Identify which cell holds the provided text, then report its [x, y] central coordinate. 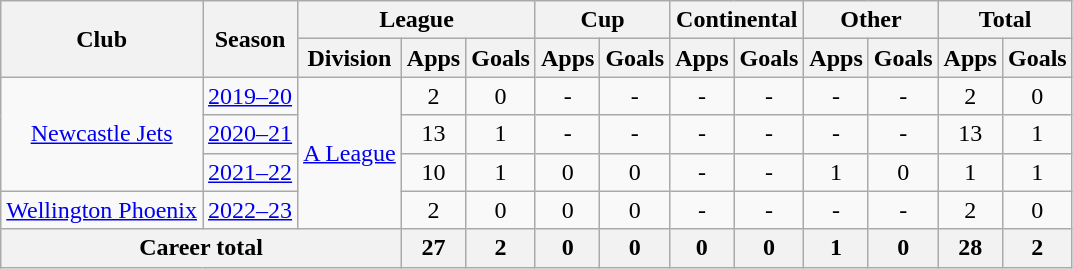
Season [250, 39]
2021–22 [250, 172]
Division [350, 58]
2019–20 [250, 96]
Newcastle Jets [102, 134]
Career total [202, 248]
10 [433, 172]
2022–23 [250, 210]
28 [970, 248]
Continental [737, 20]
2020–21 [250, 134]
27 [433, 248]
Wellington Phoenix [102, 210]
Cup [602, 20]
Total [1005, 20]
Club [102, 39]
Other [871, 20]
League [417, 20]
A League [350, 153]
